Find where the given text appears and provide that cell's center as (x, y) coordinate. 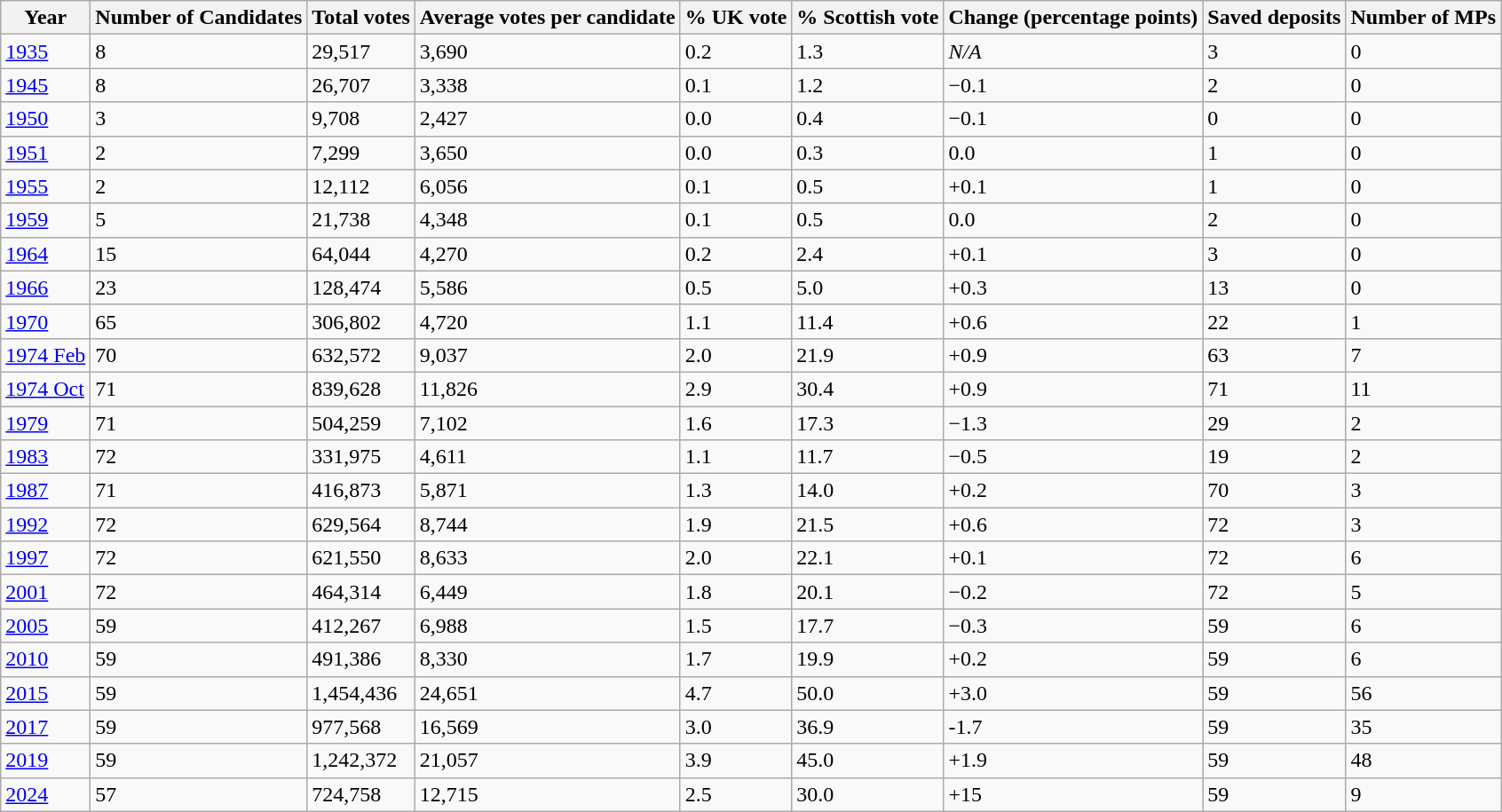
+3.0 (1073, 693)
8,330 (547, 659)
−0.5 (1073, 457)
2015 (46, 693)
36.9 (868, 727)
8,744 (547, 524)
24,651 (547, 693)
4,611 (547, 457)
−1.3 (1073, 423)
3,650 (547, 153)
3,690 (547, 51)
4,270 (547, 254)
1959 (46, 220)
+15 (1073, 794)
1945 (46, 85)
17.3 (868, 423)
30.4 (868, 389)
1950 (46, 119)
17.7 (868, 626)
48 (1424, 761)
21.9 (868, 355)
−0.3 (1073, 626)
16,569 (547, 727)
35 (1424, 727)
2010 (46, 659)
8,633 (547, 558)
21,057 (547, 761)
-1.7 (1073, 727)
7,299 (361, 153)
21.5 (868, 524)
11,826 (547, 389)
−0.2 (1073, 592)
839,628 (361, 389)
412,267 (361, 626)
416,873 (361, 491)
2019 (46, 761)
1.7 (736, 659)
30.0 (868, 794)
20.1 (868, 592)
13 (1275, 288)
3,338 (547, 85)
+1.9 (1073, 761)
2,427 (547, 119)
1935 (46, 51)
21,738 (361, 220)
11 (1424, 389)
63 (1275, 355)
23 (199, 288)
1983 (46, 457)
7,102 (547, 423)
2.4 (868, 254)
5,871 (547, 491)
45.0 (868, 761)
306,802 (361, 321)
1951 (46, 153)
6,449 (547, 592)
1.6 (736, 423)
1970 (46, 321)
Year (46, 18)
57 (199, 794)
26,707 (361, 85)
1,454,436 (361, 693)
3.9 (736, 761)
15 (199, 254)
1964 (46, 254)
1997 (46, 558)
1.5 (736, 626)
6,056 (547, 186)
1.9 (736, 524)
6,988 (547, 626)
1,242,372 (361, 761)
29 (1275, 423)
464,314 (361, 592)
1955 (46, 186)
1974 Oct (46, 389)
128,474 (361, 288)
724,758 (361, 794)
0.4 (868, 119)
2024 (46, 794)
Change (percentage points) (1073, 18)
% Scottish vote (868, 18)
9,708 (361, 119)
% UK vote (736, 18)
491,386 (361, 659)
1974 Feb (46, 355)
4,720 (547, 321)
1.2 (868, 85)
5.0 (868, 288)
Average votes per candidate (547, 18)
12,112 (361, 186)
12,715 (547, 794)
Total votes (361, 18)
11.4 (868, 321)
977,568 (361, 727)
19.9 (868, 659)
629,564 (361, 524)
1987 (46, 491)
1992 (46, 524)
9,037 (547, 355)
Saved deposits (1275, 18)
65 (199, 321)
11.7 (868, 457)
331,975 (361, 457)
4.7 (736, 693)
19 (1275, 457)
1979 (46, 423)
2017 (46, 727)
7 (1424, 355)
2001 (46, 592)
9 (1424, 794)
+0.3 (1073, 288)
2.9 (736, 389)
N/A (1073, 51)
3.0 (736, 727)
1.8 (736, 592)
50.0 (868, 693)
22 (1275, 321)
504,259 (361, 423)
621,550 (361, 558)
0.3 (868, 153)
4,348 (547, 220)
Number of MPs (1424, 18)
29,517 (361, 51)
5,586 (547, 288)
1966 (46, 288)
14.0 (868, 491)
64,044 (361, 254)
22.1 (868, 558)
Number of Candidates (199, 18)
56 (1424, 693)
2.5 (736, 794)
2005 (46, 626)
632,572 (361, 355)
